Return the (x, y) coordinate for the center point of the cell that contains the specified text.  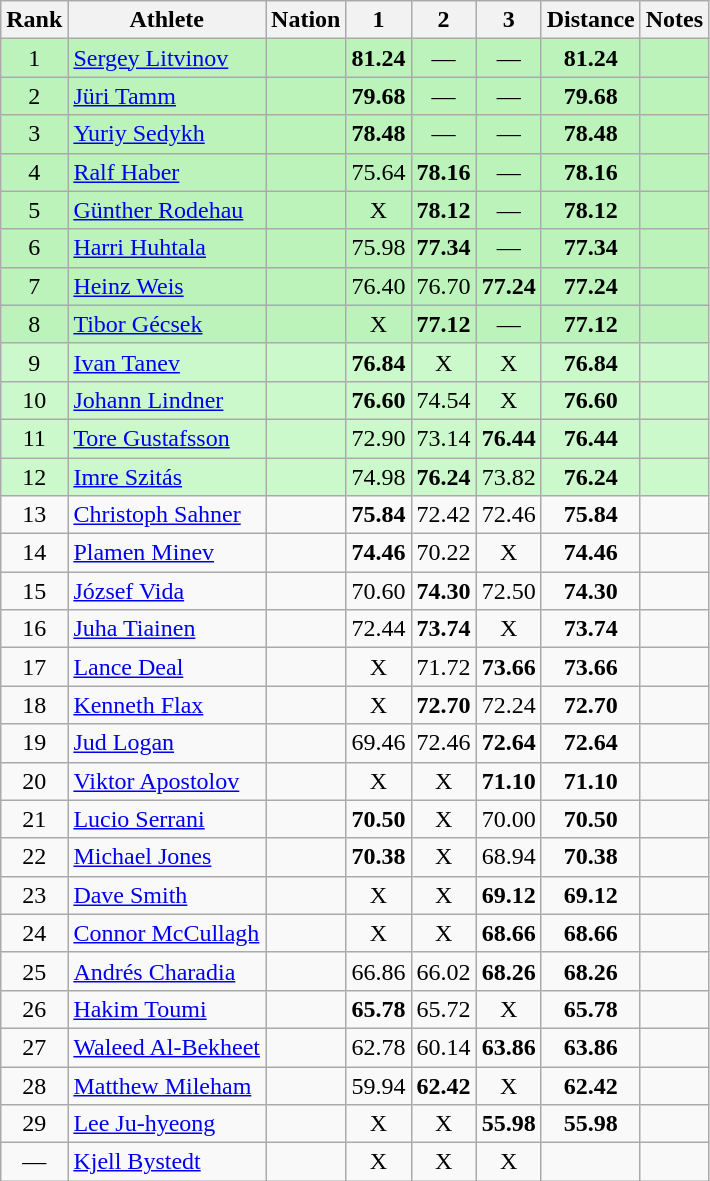
76.40 (378, 286)
66.86 (378, 971)
5 (34, 210)
Distance (590, 20)
14 (34, 553)
72.24 (508, 705)
4 (34, 172)
26 (34, 1009)
Tibor Gécsek (167, 324)
9 (34, 362)
59.94 (378, 1085)
75.98 (378, 248)
23 (34, 895)
18 (34, 705)
Tore Gustafsson (167, 438)
Ivan Tanev (167, 362)
21 (34, 819)
13 (34, 515)
Andrés Charadia (167, 971)
Yuriy Sedykh (167, 134)
72.44 (378, 629)
66.02 (444, 971)
Michael Jones (167, 857)
Christoph Sahner (167, 515)
Viktor Apostolov (167, 781)
25 (34, 971)
Kjell Bystedt (167, 1162)
24 (34, 933)
Dave Smith (167, 895)
68.94 (508, 857)
73.14 (444, 438)
Imre Szitás (167, 477)
22 (34, 857)
Rank (34, 20)
20 (34, 781)
71.72 (444, 667)
73.82 (508, 477)
74.98 (378, 477)
Kenneth Flax (167, 705)
70.00 (508, 819)
Harri Huhtala (167, 248)
72.50 (508, 591)
Heinz Weis (167, 286)
Juha Tiainen (167, 629)
Waleed Al-Bekheet (167, 1047)
29 (34, 1124)
19 (34, 743)
Athlete (167, 20)
16 (34, 629)
Nation (306, 20)
Hakim Toumi (167, 1009)
17 (34, 667)
Plamen Minev (167, 553)
28 (34, 1085)
Sergey Litvinov (167, 58)
65.72 (444, 1009)
62.78 (378, 1047)
Lucio Serrani (167, 819)
10 (34, 400)
69.46 (378, 743)
Günther Rodehau (167, 210)
60.14 (444, 1047)
Johann Lindner (167, 400)
8 (34, 324)
70.60 (378, 591)
Matthew Mileham (167, 1085)
75.64 (378, 172)
Lance Deal (167, 667)
76.70 (444, 286)
74.54 (444, 400)
72.42 (444, 515)
Jud Logan (167, 743)
Ralf Haber (167, 172)
Lee Ju-hyeong (167, 1124)
70.22 (444, 553)
7 (34, 286)
Jüri Tamm (167, 96)
11 (34, 438)
15 (34, 591)
József Vida (167, 591)
Connor McCullagh (167, 933)
12 (34, 477)
27 (34, 1047)
72.90 (378, 438)
6 (34, 248)
Notes (674, 20)
